Find where the given text appears and provide that cell's center as [x, y] coordinate. 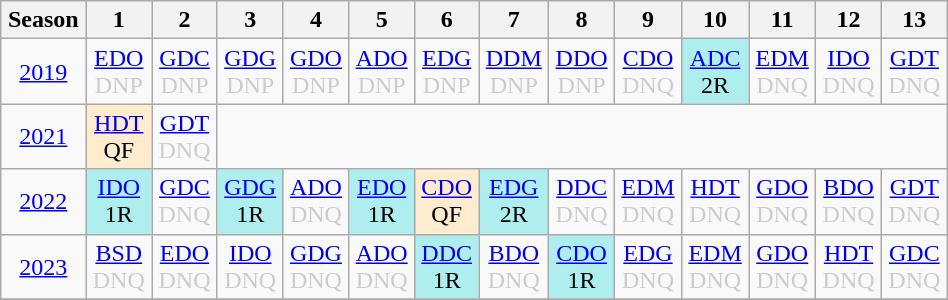
Season [44, 20]
EDODNP [119, 72]
13 [914, 20]
DDCDNQ [582, 202]
ADODNP [382, 72]
2 [185, 20]
1 [119, 20]
11 [782, 20]
HDTQF [119, 136]
EDODNQ [185, 266]
ADC2R [716, 72]
IDO1R [119, 202]
GDGDNP [250, 72]
9 [648, 20]
3 [250, 20]
CDODNQ [648, 72]
2023 [44, 266]
4 [316, 20]
CDOQF [447, 202]
DDODNP [582, 72]
7 [514, 20]
6 [447, 20]
12 [849, 20]
EDGDNP [447, 72]
GDCDNP [185, 72]
2019 [44, 72]
CDO1R [582, 266]
GDG1R [250, 202]
2022 [44, 202]
EDG2R [514, 202]
GDGDNQ [316, 266]
2021 [44, 136]
8 [582, 20]
5 [382, 20]
DDMDNP [514, 72]
GDODNP [316, 72]
EDO1R [382, 202]
BSDDNQ [119, 266]
DDC1R [447, 266]
EDGDNQ [648, 266]
10 [716, 20]
